From the cell containing the given text, extract its center point as [X, Y] coordinate. 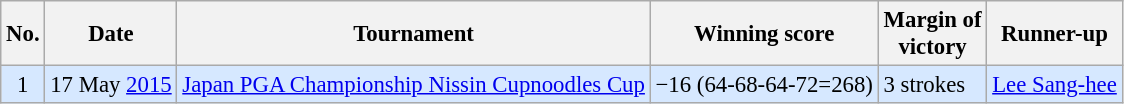
3 strokes [932, 85]
Tournament [414, 34]
Runner-up [1054, 34]
1 [23, 85]
17 May 2015 [111, 85]
Winning score [764, 34]
No. [23, 34]
Date [111, 34]
−16 (64-68-64-72=268) [764, 85]
Lee Sang-hee [1054, 85]
Margin ofvictory [932, 34]
Japan PGA Championship Nissin Cupnoodles Cup [414, 85]
